Provide the [x, y] coordinate of the cell's center where the given text is located.  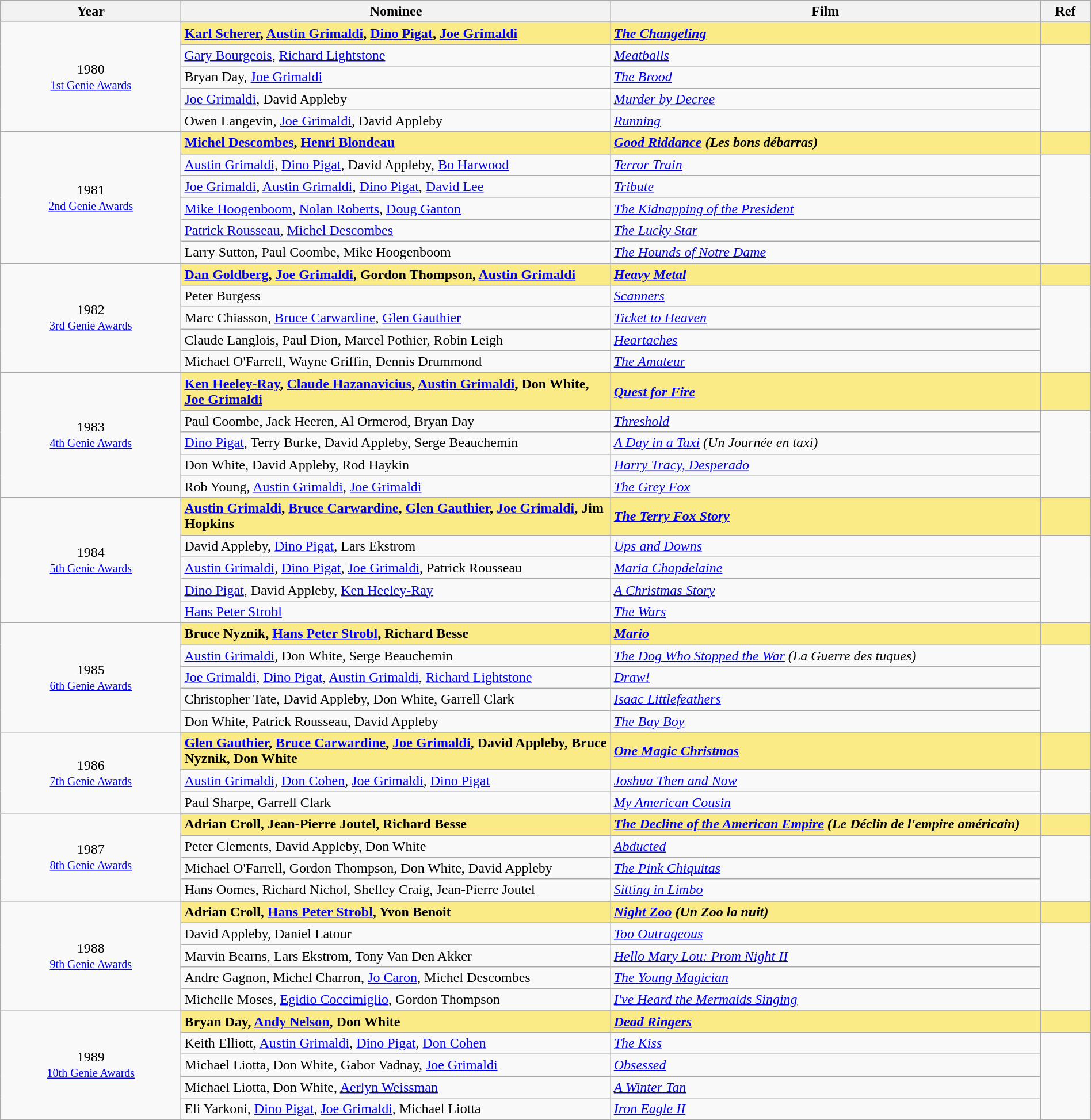
I've Heard the Mermaids Singing [825, 999]
Joe Grimaldi, David Appleby [396, 99]
Meatballs [825, 55]
Adrian Croll, Jean-Pierre Joutel, Richard Besse [396, 824]
Christopher Tate, David Appleby, Don White, Garrell Clark [396, 699]
My American Cousin [825, 802]
Dan Goldberg, Joe Grimaldi, Gordon Thompson, Austin Grimaldi [396, 274]
Patrick Rousseau, Michel Descombes [396, 230]
Glen Gauthier, Bruce Carwardine, Joe Grimaldi, David Appleby, Bruce Nyznik, Don White [396, 751]
Heavy Metal [825, 274]
1984 5th Genie Awards [91, 560]
Threshold [825, 421]
Rob Young, Austin Grimaldi, Joe Grimaldi [396, 487]
Hello Mary Lou: Prom Night II [825, 955]
Austin Grimaldi, Don Cohen, Joe Grimaldi, Dino Pigat [396, 781]
Don White, Patrick Rousseau, David Appleby [396, 721]
The Hounds of Notre Dame [825, 252]
Dino Pigat, David Appleby, Ken Heeley-Ray [396, 590]
Ken Heeley-Ray, Claude Hazanavicius, Austin Grimaldi, Don White, Joe Grimaldi [396, 391]
The Bay Boy [825, 721]
Ups and Downs [825, 546]
Gary Bourgeois, Richard Lightstone [396, 55]
Austin Grimaldi, Bruce Carwardine, Glen Gauthier, Joe Grimaldi, Jim Hopkins [396, 517]
The Young Magician [825, 977]
Joe Grimaldi, Dino Pigat, Austin Grimaldi, Richard Lightstone [396, 678]
One Magic Christmas [825, 751]
Eli Yarkoni, Dino Pigat, Joe Grimaldi, Michael Liotta [396, 1109]
David Appleby, Dino Pigat, Lars Ekstrom [396, 546]
Joe Grimaldi, Austin Grimaldi, Dino Pigat, David Lee [396, 186]
1982 3rd Genie Awards [91, 318]
Michael O'Farrell, Wayne Griffin, Dennis Drummond [396, 362]
Obsessed [825, 1065]
Dead Ringers [825, 1021]
1981 2nd Genie Awards [91, 197]
1989 10th Genie Awards [91, 1065]
A Day in a Taxi (Un Journée en taxi) [825, 443]
Maria Chapdelaine [825, 568]
Larry Sutton, Paul Coombe, Mike Hoogenboom [396, 252]
The Pink Chiquitas [825, 868]
David Appleby, Daniel Latour [396, 934]
Too Outrageous [825, 934]
Austin Grimaldi, Dino Pigat, Joe Grimaldi, Patrick Rousseau [396, 568]
1983 4th Genie Awards [91, 435]
Ticket to Heaven [825, 318]
Good Riddance (Les bons débarras) [825, 143]
Paul Sharpe, Garrell Clark [396, 802]
Mike Hoogenboom, Nolan Roberts, Doug Ganton [396, 208]
Scanners [825, 296]
Michelle Moses, Egidio Coccimiglio, Gordon Thompson [396, 999]
Owen Langevin, Joe Grimaldi, David Appleby [396, 121]
Terror Train [825, 165]
Adrian Croll, Hans Peter Strobl, Yvon Benoit [396, 912]
The Dog Who Stopped the War (La Guerre des tuques) [825, 655]
The Brood [825, 77]
Hans Peter Strobl [396, 611]
Joshua Then and Now [825, 781]
Isaac Littlefeathers [825, 699]
Quest for Fire [825, 391]
Bryan Day, Joe Grimaldi [396, 77]
The Kidnapping of the President [825, 208]
Draw! [825, 678]
Hans Oomes, Richard Nichol, Shelley Craig, Jean-Pierre Joutel [396, 890]
The Changeling [825, 33]
1985 6th Genie Awards [91, 677]
The Amateur [825, 362]
Harry Tracy, Desperado [825, 465]
Michael Liotta, Don White, Aerlyn Weissman [396, 1087]
Bruce Nyznik, Hans Peter Strobl, Richard Besse [396, 633]
Heartaches [825, 340]
The Terry Fox Story [825, 517]
Austin Grimaldi, Don White, Serge Beauchemin [396, 655]
Michel Descombes, Henri Blondeau [396, 143]
Bryan Day, Andy Nelson, Don White [396, 1021]
Michael Liotta, Don White, Gabor Vadnay, Joe Grimaldi [396, 1065]
Nominee [396, 12]
Paul Coombe, Jack Heeren, Al Ormerod, Bryan Day [396, 421]
Michael O'Farrell, Gordon Thompson, Don White, David Appleby [396, 868]
1980 1st Genie Awards [91, 77]
Year [91, 12]
Karl Scherer, Austin Grimaldi, Dino Pigat, Joe Grimaldi [396, 33]
Dino Pigat, Terry Burke, David Appleby, Serge Beauchemin [396, 443]
Tribute [825, 186]
Marc Chiasson, Bruce Carwardine, Glen Gauthier [396, 318]
The Wars [825, 611]
Ref [1066, 12]
The Kiss [825, 1043]
Andre Gagnon, Michel Charron, Jo Caron, Michel Descombes [396, 977]
Don White, David Appleby, Rod Haykin [396, 465]
Sitting in Limbo [825, 890]
Marvin Bearns, Lars Ekstrom, Tony Van Den Akker [396, 955]
The Grey Fox [825, 487]
The Lucky Star [825, 230]
Film [825, 12]
Night Zoo (Un Zoo la nuit) [825, 912]
Murder by Decree [825, 99]
Iron Eagle II [825, 1109]
A Christmas Story [825, 590]
Running [825, 121]
Keith Elliott, Austin Grimaldi, Dino Pigat, Don Cohen [396, 1043]
Mario [825, 633]
1986 7th Genie Awards [91, 773]
1988 9th Genie Awards [91, 955]
Abducted [825, 846]
Peter Clements, David Appleby, Don White [396, 846]
A Winter Tan [825, 1087]
Austin Grimaldi, Dino Pigat, David Appleby, Bo Harwood [396, 165]
1987 8th Genie Awards [91, 857]
Claude Langlois, Paul Dion, Marcel Pothier, Robin Leigh [396, 340]
Peter Burgess [396, 296]
The Decline of the American Empire (Le Déclin de l'empire américain) [825, 824]
